Extract the (x, y) coordinate from the center of the cell holding the provided text.  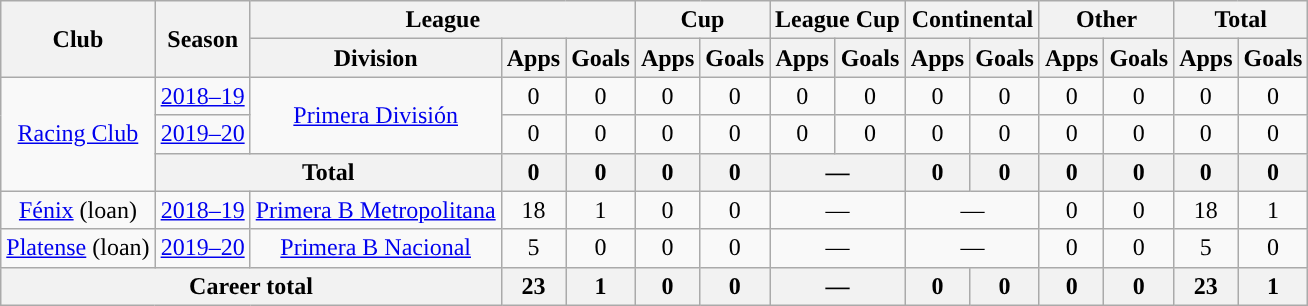
Fénix (loan) (78, 210)
Racing Club (78, 134)
Primera B Metropolitana (376, 210)
League (442, 20)
Primera B Nacional (376, 248)
Other (1106, 20)
Continental (972, 20)
Division (376, 58)
League Cup (838, 20)
Club (78, 39)
Platense (loan) (78, 248)
Primera División (376, 115)
Career total (251, 286)
Season (202, 39)
Cup (702, 20)
